Return [X, Y] of the center of cell containing provided text 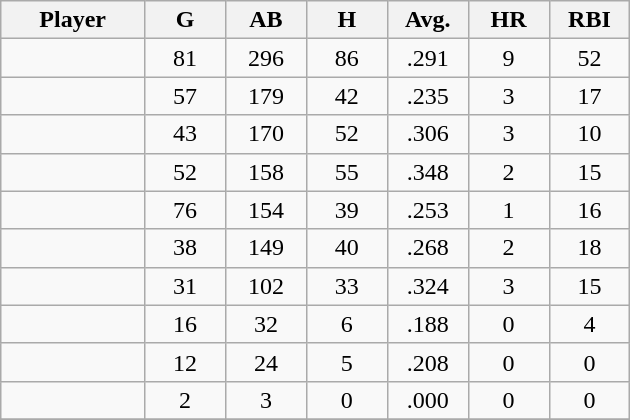
1 [508, 210]
H [346, 20]
.253 [428, 210]
43 [186, 134]
55 [346, 172]
40 [346, 248]
.208 [428, 362]
.348 [428, 172]
24 [266, 362]
179 [266, 96]
31 [186, 286]
.268 [428, 248]
6 [346, 324]
42 [346, 96]
Player [73, 20]
76 [186, 210]
.235 [428, 96]
18 [590, 248]
149 [266, 248]
.306 [428, 134]
.000 [428, 400]
170 [266, 134]
102 [266, 286]
57 [186, 96]
9 [508, 58]
12 [186, 362]
10 [590, 134]
AB [266, 20]
RBI [590, 20]
154 [266, 210]
Avg. [428, 20]
86 [346, 58]
17 [590, 96]
39 [346, 210]
38 [186, 248]
4 [590, 324]
32 [266, 324]
296 [266, 58]
81 [186, 58]
.291 [428, 58]
5 [346, 362]
33 [346, 286]
.324 [428, 286]
G [186, 20]
HR [508, 20]
.188 [428, 324]
158 [266, 172]
